Capture the cell that displays the provided text and extract its (X, Y) central coordinate. 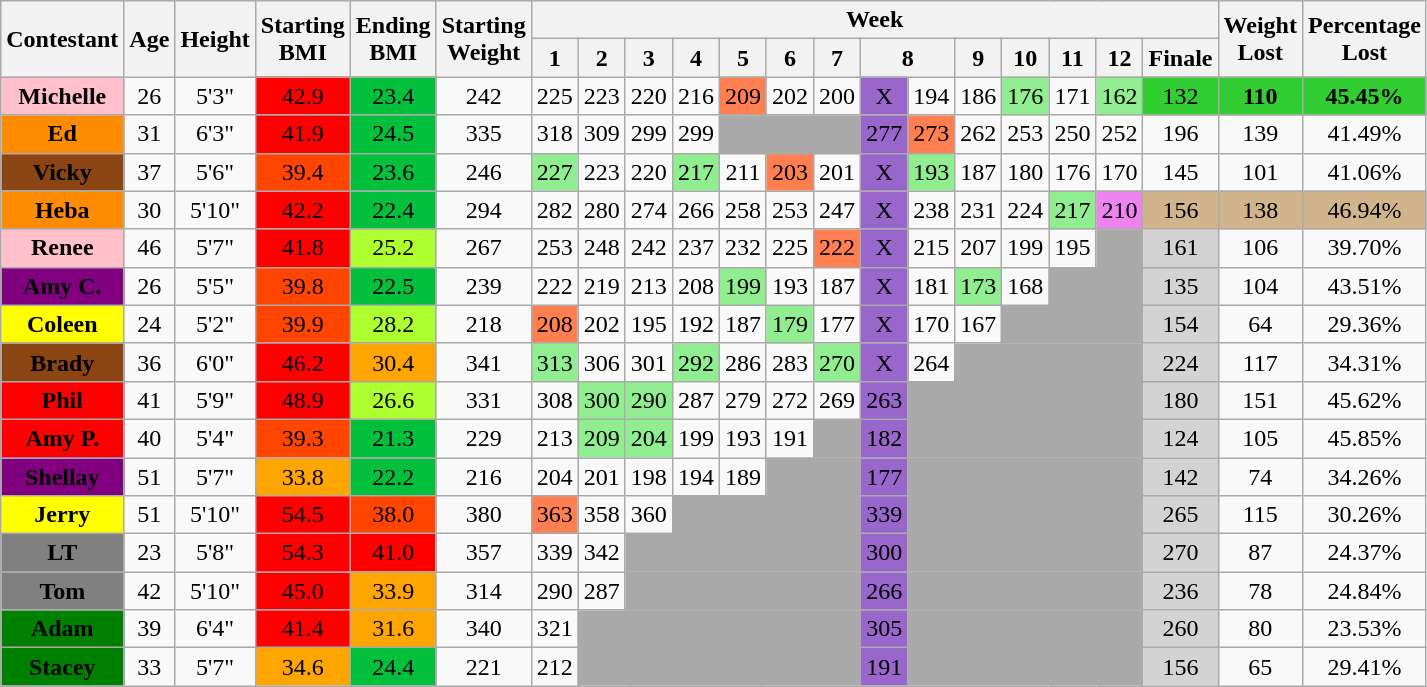
110 (1260, 96)
24.84% (1364, 591)
23.4 (393, 96)
358 (602, 515)
239 (484, 286)
106 (1260, 248)
78 (1260, 591)
23.6 (393, 172)
211 (742, 172)
31.6 (393, 629)
39.3 (302, 438)
Week (874, 20)
238 (932, 210)
22.2 (393, 477)
22.5 (393, 286)
Coleen (62, 324)
321 (554, 629)
87 (1260, 553)
46 (150, 248)
36 (150, 362)
301 (648, 362)
273 (932, 134)
267 (484, 248)
139 (1260, 134)
Heba (62, 210)
272 (790, 400)
Age (150, 39)
198 (648, 477)
135 (1180, 286)
23.53% (1364, 629)
42.2 (302, 210)
31 (150, 134)
65 (1260, 667)
360 (648, 515)
45.45% (1364, 96)
Amy C. (62, 286)
237 (696, 248)
105 (1260, 438)
342 (602, 553)
30 (150, 210)
5'8" (215, 553)
45.85% (1364, 438)
215 (932, 248)
2 (602, 58)
5'5" (215, 286)
186 (978, 96)
258 (742, 210)
154 (1180, 324)
Amy P. (62, 438)
132 (1180, 96)
274 (648, 210)
263 (884, 400)
5'6" (215, 172)
294 (484, 210)
248 (602, 248)
8 (908, 58)
Contestant (62, 39)
3 (648, 58)
173 (978, 286)
34.26% (1364, 477)
80 (1260, 629)
41 (150, 400)
StartingBMI (302, 39)
39.4 (302, 172)
Michelle (62, 96)
335 (484, 134)
41.8 (302, 248)
42 (150, 591)
279 (742, 400)
5'2" (215, 324)
5'3" (215, 96)
218 (484, 324)
33.8 (302, 477)
309 (602, 134)
24.37% (1364, 553)
229 (484, 438)
54.5 (302, 515)
37 (150, 172)
38.0 (393, 515)
23 (150, 553)
171 (1072, 96)
LT (62, 553)
306 (602, 362)
252 (1120, 134)
33 (150, 667)
283 (790, 362)
212 (554, 667)
5'4" (215, 438)
7 (838, 58)
Shellay (62, 477)
246 (484, 172)
231 (978, 210)
142 (1180, 477)
46.2 (302, 362)
104 (1260, 286)
221 (484, 667)
308 (554, 400)
34.6 (302, 667)
265 (1180, 515)
151 (1260, 400)
305 (884, 629)
9 (978, 58)
Brady (62, 362)
6'4" (215, 629)
340 (484, 629)
Finale (1180, 58)
34.31% (1364, 362)
314 (484, 591)
45.0 (302, 591)
StartingWeight (484, 39)
168 (1026, 286)
117 (1260, 362)
Ed (62, 134)
12 (1120, 58)
29.41% (1364, 667)
33.9 (393, 591)
40 (150, 438)
363 (554, 515)
30.4 (393, 362)
26.6 (393, 400)
41.9 (302, 134)
11 (1072, 58)
39 (150, 629)
313 (554, 362)
200 (838, 96)
236 (1180, 591)
277 (884, 134)
115 (1260, 515)
179 (790, 324)
Jerry (62, 515)
43.51% (1364, 286)
182 (884, 438)
42.9 (302, 96)
41.06% (1364, 172)
286 (742, 362)
192 (696, 324)
269 (838, 400)
4 (696, 58)
227 (554, 172)
Phil (62, 400)
247 (838, 210)
138 (1260, 210)
262 (978, 134)
Height (215, 39)
380 (484, 515)
24 (150, 324)
48.9 (302, 400)
162 (1120, 96)
282 (554, 210)
250 (1072, 134)
6'0" (215, 362)
41.49% (1364, 134)
WeightLost (1260, 39)
22.4 (393, 210)
Vicky (62, 172)
219 (602, 286)
41.4 (302, 629)
207 (978, 248)
28.2 (393, 324)
280 (602, 210)
10 (1026, 58)
124 (1180, 438)
46.94% (1364, 210)
167 (978, 324)
Renee (62, 248)
203 (790, 172)
5 (742, 58)
189 (742, 477)
331 (484, 400)
292 (696, 362)
5'9" (215, 400)
74 (1260, 477)
232 (742, 248)
24.5 (393, 134)
357 (484, 553)
41.0 (393, 553)
260 (1180, 629)
54.3 (302, 553)
39.70% (1364, 248)
145 (1180, 172)
64 (1260, 324)
Tom (62, 591)
24.4 (393, 667)
PercentageLost (1364, 39)
EndingBMI (393, 39)
101 (1260, 172)
Adam (62, 629)
341 (484, 362)
196 (1180, 134)
318 (554, 134)
21.3 (393, 438)
29.36% (1364, 324)
Stacey (62, 667)
39.9 (302, 324)
6'3" (215, 134)
210 (1120, 210)
45.62% (1364, 400)
181 (932, 286)
30.26% (1364, 515)
6 (790, 58)
264 (932, 362)
1 (554, 58)
39.8 (302, 286)
25.2 (393, 248)
161 (1180, 248)
